Find where the given text appears and provide that cell's center as [X, Y] coordinate. 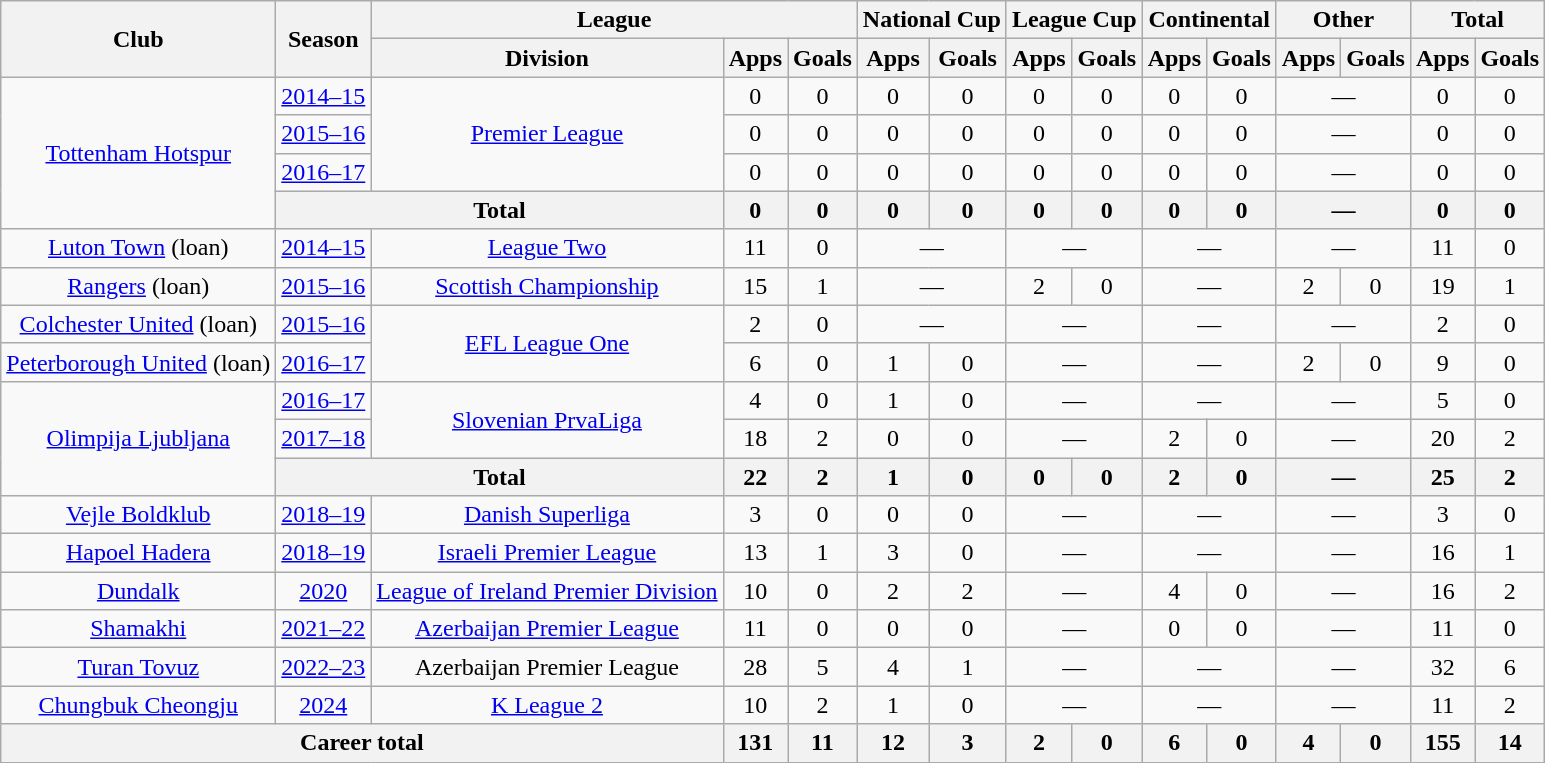
18 [755, 438]
Rangers (loan) [138, 286]
2022–23 [324, 667]
Tottenham Hotspur [138, 153]
National Cup [932, 20]
Chungbuk Cheongju [138, 705]
Career total [362, 743]
12 [893, 743]
32 [1442, 667]
Scottish Championship [547, 286]
15 [755, 286]
Division [547, 58]
Shamakhi [138, 629]
Israeli Premier League [547, 553]
Hapoel Hadera [138, 553]
Slovenian PrvaLiga [547, 419]
Colchester United (loan) [138, 324]
20 [1442, 438]
Vejle Boldklub [138, 515]
2021–22 [324, 629]
Club [138, 39]
19 [1442, 286]
2017–18 [324, 438]
Olimpija Ljubljana [138, 438]
28 [755, 667]
131 [755, 743]
13 [755, 553]
9 [1442, 362]
Dundalk [138, 591]
Danish Superliga [547, 515]
League [614, 20]
14 [1510, 743]
League of Ireland Premier Division [547, 591]
Turan Tovuz [138, 667]
League Two [547, 248]
2020 [324, 591]
2024 [324, 705]
Peterborough United (loan) [138, 362]
Season [324, 39]
Other [1343, 20]
22 [755, 477]
Premier League [547, 134]
League Cup [1074, 20]
Continental [1209, 20]
155 [1442, 743]
K League 2 [547, 705]
Luton Town (loan) [138, 248]
25 [1442, 477]
EFL League One [547, 343]
